Identify which cell holds the provided text, then report its [x, y] central coordinate. 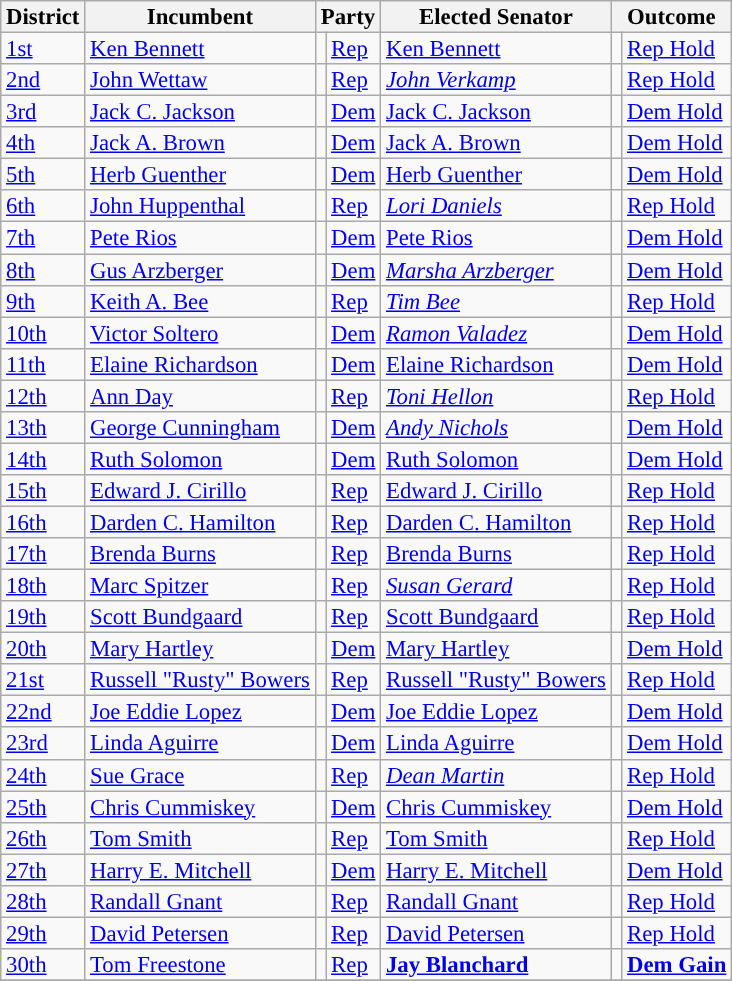
10th [43, 333]
4th [43, 143]
9th [43, 301]
3rd [43, 112]
John Verkamp [496, 80]
Gus Arzberger [200, 270]
Toni Hellon [496, 396]
19th [43, 617]
26th [43, 838]
5th [43, 175]
Dean Martin [496, 775]
John Wettaw [200, 80]
16th [43, 522]
Tom Freestone [200, 965]
George Cunningham [200, 428]
Sue Grace [200, 775]
Victor Soltero [200, 333]
6th [43, 206]
Jay Blanchard [496, 965]
Susan Gerard [496, 586]
John Huppenthal [200, 206]
Marc Spitzer [200, 586]
Party [348, 17]
Elected Senator [496, 17]
17th [43, 554]
Dem Gain [677, 965]
20th [43, 649]
2nd [43, 80]
21st [43, 680]
24th [43, 775]
30th [43, 965]
29th [43, 933]
7th [43, 238]
Keith A. Bee [200, 301]
11th [43, 364]
13th [43, 428]
28th [43, 902]
Ramon Valadez [496, 333]
Incumbent [200, 17]
Outcome [672, 17]
Marsha Arzberger [496, 270]
Tim Bee [496, 301]
15th [43, 491]
District [43, 17]
27th [43, 870]
Ann Day [200, 396]
8th [43, 270]
Andy Nichols [496, 428]
23rd [43, 744]
14th [43, 459]
22nd [43, 712]
25th [43, 807]
1st [43, 49]
12th [43, 396]
18th [43, 586]
Lori Daniels [496, 206]
